Search for the cell housing the specified text and yield its (X, Y) center coordinate. 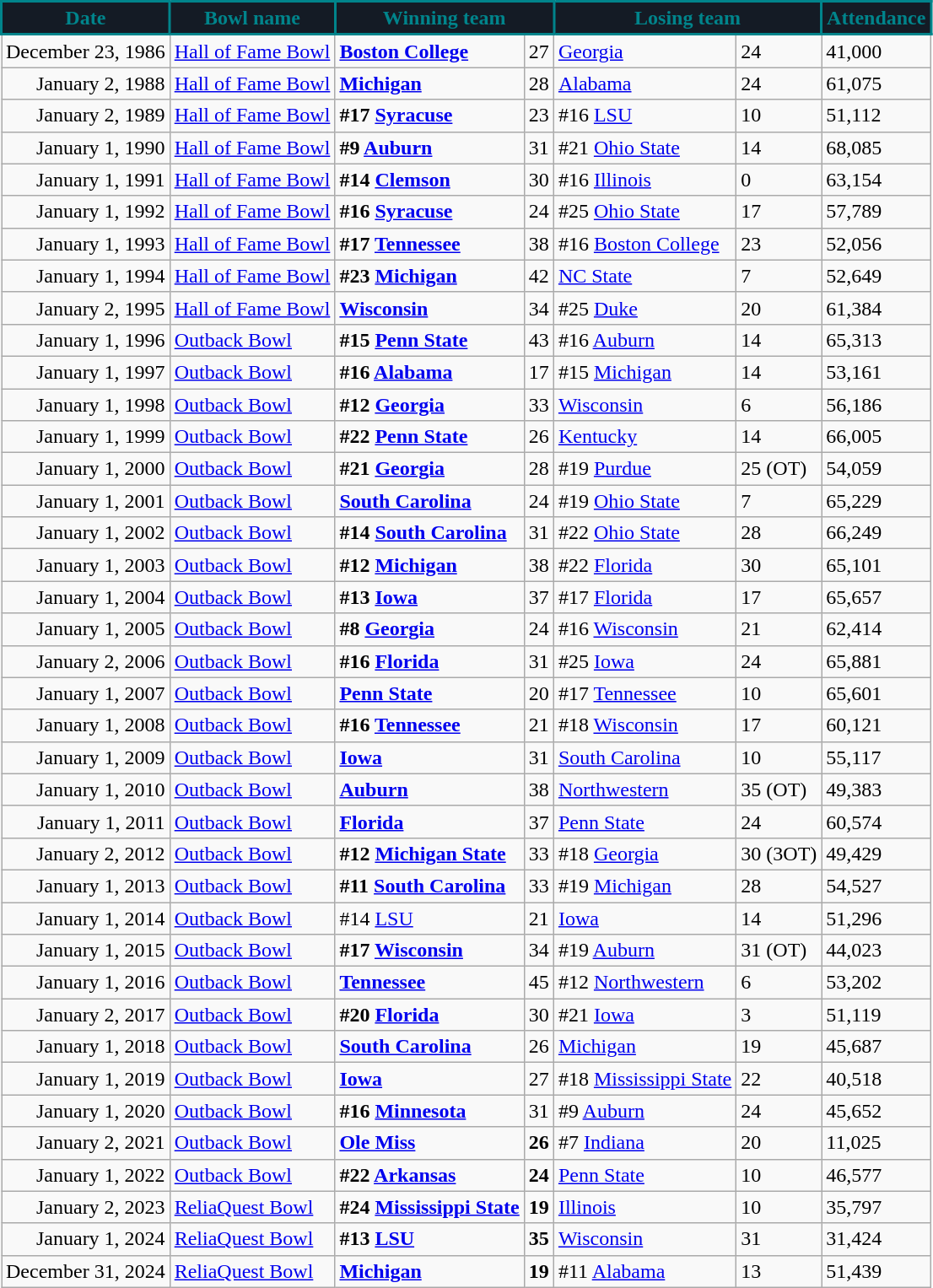
#15 Michigan (644, 372)
January 2, 2012 (86, 854)
January 2, 1995 (86, 308)
Auburn (429, 790)
#22 Penn State (429, 437)
#14 South Carolina (429, 533)
January 1, 1998 (86, 404)
57,789 (876, 212)
January 1, 2001 (86, 501)
#16 Minnesota (429, 1111)
January 2, 2021 (86, 1143)
#25 Duke (644, 308)
#13 LSU (429, 1239)
January 2, 2006 (86, 661)
#20 Florida (429, 1015)
66,005 (876, 437)
#19 Auburn (644, 951)
3 (779, 1015)
January 2, 1988 (86, 84)
January 1, 1994 (86, 276)
51,112 (876, 116)
January 1, 2022 (86, 1175)
Kentucky (644, 437)
25 (OT) (779, 469)
#8 Georgia (429, 629)
January 1, 2013 (86, 886)
31,424 (876, 1239)
0 (779, 180)
52,056 (876, 244)
#14 Clemson (429, 180)
61,075 (876, 84)
#12 Michigan (429, 565)
January 1, 1993 (86, 244)
#12 Georgia (429, 404)
#18 Wisconsin (644, 725)
#15 Penn State (429, 340)
December 23, 1986 (86, 51)
January 1, 1996 (86, 340)
Bowl name (252, 19)
53,161 (876, 372)
NC State (644, 276)
Losing team (687, 19)
January 1, 1999 (86, 437)
60,121 (876, 725)
January 1, 2002 (86, 533)
#11 Alabama (644, 1271)
45,687 (876, 1047)
#17 Florida (644, 597)
January 1, 2009 (86, 757)
#24 Mississippi State (429, 1207)
Illinois (644, 1207)
Alabama (644, 84)
13 (779, 1271)
68,085 (876, 148)
#16 Alabama (429, 372)
45 (538, 983)
#7 Indiana (644, 1143)
January 1, 2008 (86, 725)
January 2, 1989 (86, 116)
49,383 (876, 790)
#14 LSU (429, 919)
65,313 (876, 340)
#19 Michigan (644, 886)
#16 Florida (429, 661)
65,229 (876, 501)
January 1, 2014 (86, 919)
#12 Northwestern (644, 983)
#21 Ohio State (644, 148)
January 1, 2000 (86, 469)
11,025 (876, 1143)
63,154 (876, 180)
Winning team (445, 19)
65,101 (876, 565)
45,652 (876, 1111)
#16 Syracuse (429, 212)
35 (538, 1239)
31 (OT) (779, 951)
Florida (429, 822)
Georgia (644, 51)
51,439 (876, 1271)
30 (3OT) (779, 854)
#17 Syracuse (429, 116)
#19 Purdue (644, 469)
#17 Wisconsin (429, 951)
#25 Iowa (644, 661)
65,881 (876, 661)
January 1, 1990 (86, 148)
January 1, 2010 (86, 790)
Attendance (876, 19)
January 1, 1992 (86, 212)
53,202 (876, 983)
65,657 (876, 597)
Boston College (429, 51)
January 1, 2005 (86, 629)
51,119 (876, 1015)
42 (538, 276)
52,649 (876, 276)
#18 Mississippi State (644, 1079)
January 1, 2004 (86, 597)
Tennessee (429, 983)
#22 Arkansas (429, 1175)
January 1, 2016 (86, 983)
January 1, 1991 (86, 180)
49,429 (876, 854)
62,414 (876, 629)
January 1, 2020 (86, 1111)
January 1, 2024 (86, 1239)
#16 Auburn (644, 340)
#25 Ohio State (644, 212)
#18 Georgia (644, 854)
January 1, 1997 (86, 372)
66,249 (876, 533)
35,797 (876, 1207)
January 2, 2023 (86, 1207)
61,384 (876, 308)
#22 Ohio State (644, 533)
#16 Tennessee (429, 725)
January 1, 2019 (86, 1079)
January 1, 2007 (86, 693)
#11 South Carolina (429, 886)
January 1, 2018 (86, 1047)
#13 Iowa (429, 597)
Northwestern (644, 790)
44,023 (876, 951)
Ole Miss (429, 1143)
51,296 (876, 919)
43 (538, 340)
46,577 (876, 1175)
41,000 (876, 51)
December 31, 2024 (86, 1271)
40,518 (876, 1079)
54,059 (876, 469)
35 (OT) (779, 790)
54,527 (876, 886)
60,574 (876, 822)
#21 Georgia (429, 469)
65,601 (876, 693)
#22 Florida (644, 565)
January 1, 2015 (86, 951)
55,117 (876, 757)
#16 Wisconsin (644, 629)
56,186 (876, 404)
#12 Michigan State (429, 854)
#19 Ohio State (644, 501)
Date (86, 19)
January 1, 2003 (86, 565)
#16 Illinois (644, 180)
#23 Michigan (429, 276)
22 (779, 1079)
#21 Iowa (644, 1015)
#16 LSU (644, 116)
January 2, 2017 (86, 1015)
#16 Boston College (644, 244)
January 1, 2011 (86, 822)
